Pinpoint the cell where the given text exists, returning its [X, Y] midpoint coordinate. 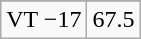
VT −17 [44, 20]
67.5 [114, 20]
